For the text-containing cell, return its midpoint in [X, Y] coordinate format. 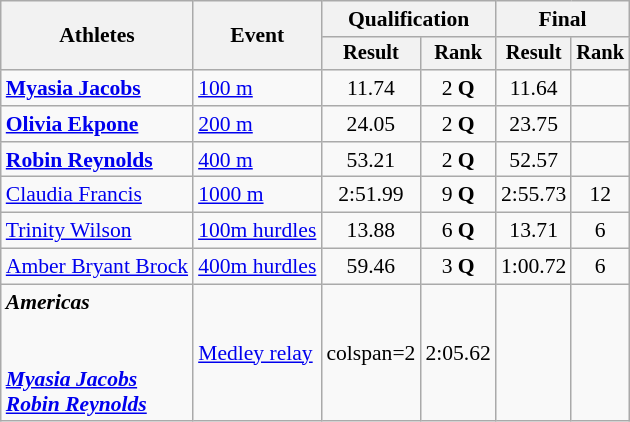
Event [257, 36]
100 m [257, 88]
9 Q [458, 195]
Final [562, 19]
colspan=2 [370, 353]
Claudia Francis [97, 195]
2:51.99 [370, 195]
200 m [257, 124]
59.46 [370, 267]
1:00.72 [534, 267]
100m hurdles [257, 231]
24.05 [370, 124]
11.74 [370, 88]
2:05.62 [458, 353]
Amber Bryant Brock [97, 267]
2:55.73 [534, 195]
400m hurdles [257, 267]
Trinity Wilson [97, 231]
Medley relay [257, 353]
53.21 [370, 160]
12 [600, 195]
6 Q [458, 231]
3 Q [458, 267]
AmericasMyasia JacobsRobin Reynolds [97, 353]
23.75 [534, 124]
Qualification [408, 19]
11.64 [534, 88]
Olivia Ekpone [97, 124]
52.57 [534, 160]
400 m [257, 160]
Athletes [97, 36]
1000 m [257, 195]
13.71 [534, 231]
13.88 [370, 231]
Robin Reynolds [97, 160]
Myasia Jacobs [97, 88]
